From the cell containing the given text, extract its center point as [x, y] coordinate. 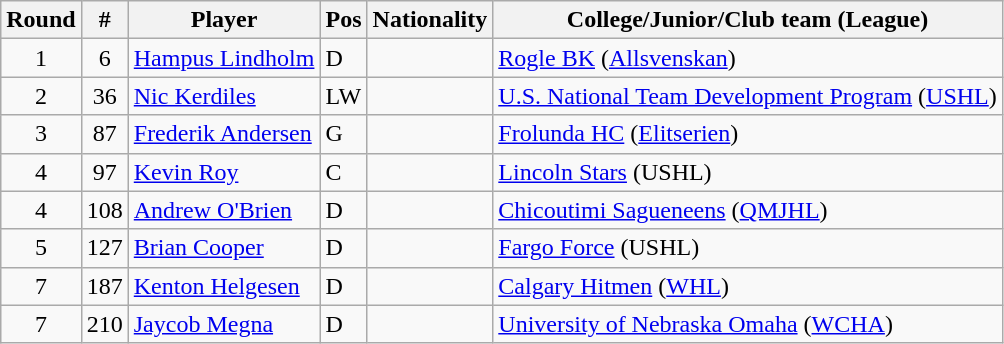
# [104, 20]
Calgary Hitmen (WHL) [748, 286]
97 [104, 172]
U.S. National Team Development Program (USHL) [748, 96]
Nic Kerdiles [224, 96]
C [344, 172]
Lincoln Stars (USHL) [748, 172]
Fargo Force (USHL) [748, 248]
5 [41, 248]
1 [41, 58]
Player [224, 20]
87 [104, 134]
Andrew O'Brien [224, 210]
University of Nebraska Omaha (WCHA) [748, 324]
187 [104, 286]
2 [41, 96]
Frederik Andersen [224, 134]
Brian Cooper [224, 248]
127 [104, 248]
G [344, 134]
Kevin Roy [224, 172]
Nationality [430, 20]
210 [104, 324]
Hampus Lindholm [224, 58]
Kenton Helgesen [224, 286]
LW [344, 96]
Pos [344, 20]
36 [104, 96]
Rogle BK (Allsvenskan) [748, 58]
Jaycob Megna [224, 324]
108 [104, 210]
3 [41, 134]
College/Junior/Club team (League) [748, 20]
Frolunda HC (Elitserien) [748, 134]
Chicoutimi Sagueneens (QMJHL) [748, 210]
6 [104, 58]
Round [41, 20]
